Capture the cell that displays the provided text and extract its (X, Y) central coordinate. 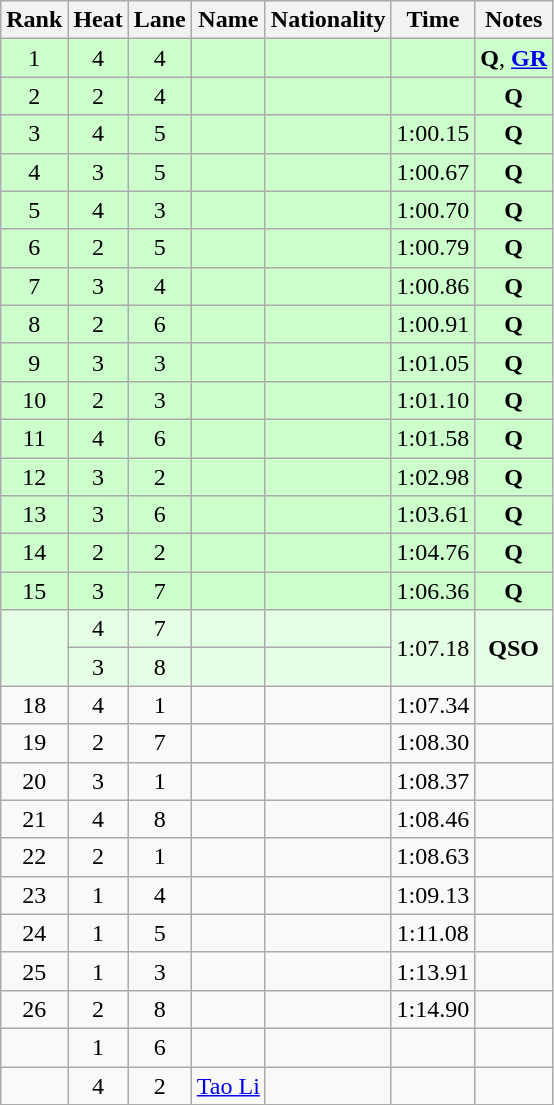
Tao Li (228, 1085)
1:13.91 (433, 971)
1:08.37 (433, 781)
14 (34, 553)
Notes (514, 20)
23 (34, 895)
1:00.15 (433, 134)
1:08.30 (433, 743)
21 (34, 819)
1:00.91 (433, 324)
1:08.63 (433, 857)
25 (34, 971)
22 (34, 857)
1:11.08 (433, 933)
20 (34, 781)
1:06.36 (433, 591)
15 (34, 591)
1:07.18 (433, 648)
Q, GR (514, 58)
Heat (98, 20)
Nationality (328, 20)
1:00.70 (433, 210)
1:07.34 (433, 705)
9 (34, 362)
Time (433, 20)
1:03.61 (433, 515)
1:00.67 (433, 172)
Lane (160, 20)
1:01.58 (433, 438)
1:04.76 (433, 553)
1:02.98 (433, 477)
1:00.86 (433, 286)
18 (34, 705)
13 (34, 515)
10 (34, 400)
1:00.79 (433, 248)
24 (34, 933)
1:08.46 (433, 819)
QSO (514, 648)
1:01.05 (433, 362)
1:01.10 (433, 400)
Name (228, 20)
12 (34, 477)
Rank (34, 20)
1:14.90 (433, 1009)
19 (34, 743)
11 (34, 438)
26 (34, 1009)
1:09.13 (433, 895)
